Find where the given text appears and provide that cell's center as [X, Y] coordinate. 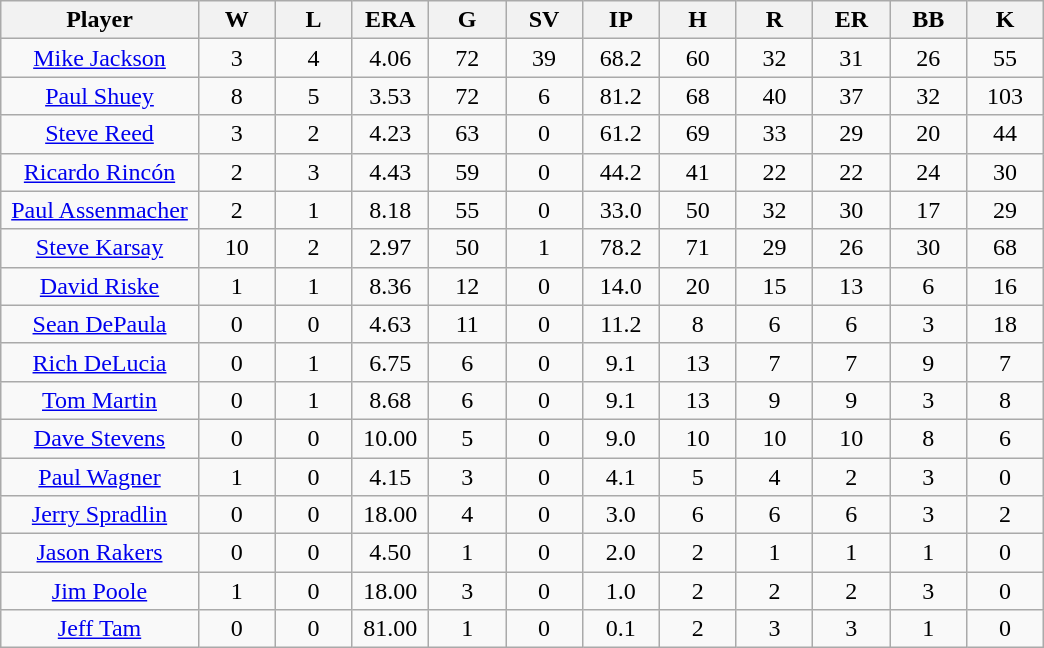
2.0 [620, 553]
8.68 [390, 400]
Jerry Spradlin [100, 515]
W [236, 20]
Paul Wagner [100, 477]
16 [1006, 286]
81.2 [620, 96]
0.1 [620, 629]
44 [1006, 134]
68.2 [620, 58]
33.0 [620, 210]
Steve Reed [100, 134]
David Riske [100, 286]
14.0 [620, 286]
Rich DeLucia [100, 362]
Jim Poole [100, 591]
Tom Martin [100, 400]
ERA [390, 20]
40 [774, 96]
Jeff Tam [100, 629]
12 [468, 286]
4.06 [390, 58]
59 [468, 172]
IP [620, 20]
11.2 [620, 324]
9.0 [620, 438]
63 [468, 134]
ER [852, 20]
H [698, 20]
78.2 [620, 248]
Paul Shuey [100, 96]
61.2 [620, 134]
G [468, 20]
37 [852, 96]
4.23 [390, 134]
Paul Assenmacher [100, 210]
L [314, 20]
60 [698, 58]
Sean DePaula [100, 324]
4.63 [390, 324]
3.53 [390, 96]
1.0 [620, 591]
BB [928, 20]
Jason Rakers [100, 553]
2.97 [390, 248]
69 [698, 134]
R [774, 20]
17 [928, 210]
Dave Stevens [100, 438]
8.36 [390, 286]
18 [1006, 324]
103 [1006, 96]
71 [698, 248]
Steve Karsay [100, 248]
Ricardo Rincón [100, 172]
3.0 [620, 515]
SV [544, 20]
Player [100, 20]
31 [852, 58]
8.18 [390, 210]
81.00 [390, 629]
4.15 [390, 477]
33 [774, 134]
Mike Jackson [100, 58]
4.50 [390, 553]
4.1 [620, 477]
39 [544, 58]
4.43 [390, 172]
15 [774, 286]
44.2 [620, 172]
10.00 [390, 438]
11 [468, 324]
24 [928, 172]
6.75 [390, 362]
41 [698, 172]
K [1006, 20]
